Extract the (X, Y) coordinate from the center of the cell holding the provided text.  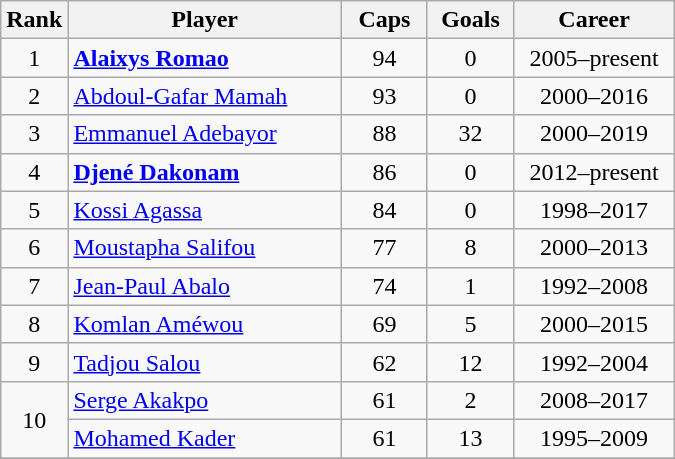
Djené Dakonam (205, 172)
Jean-Paul Abalo (205, 286)
2005–present (594, 58)
2008–2017 (594, 400)
2000–2015 (594, 324)
10 (34, 419)
Goals (470, 20)
Abdoul-Gafar Mamah (205, 96)
69 (384, 324)
Komlan Améwou (205, 324)
Rank (34, 20)
84 (384, 210)
6 (34, 248)
Player (205, 20)
74 (384, 286)
Serge Akakpo (205, 400)
1992–2008 (594, 286)
88 (384, 134)
1998–2017 (594, 210)
93 (384, 96)
13 (470, 438)
2012–present (594, 172)
Emmanuel Adebayor (205, 134)
Moustapha Salifou (205, 248)
1992–2004 (594, 362)
2000–2016 (594, 96)
Mohamed Kader (205, 438)
Career (594, 20)
7 (34, 286)
Tadjou Salou (205, 362)
3 (34, 134)
62 (384, 362)
1995–2009 (594, 438)
Kossi Agassa (205, 210)
2000–2013 (594, 248)
9 (34, 362)
86 (384, 172)
4 (34, 172)
94 (384, 58)
Alaixys Romao (205, 58)
12 (470, 362)
Caps (384, 20)
77 (384, 248)
32 (470, 134)
2000–2019 (594, 134)
